Extract the (x, y) coordinate from the center of the cell holding the provided text.  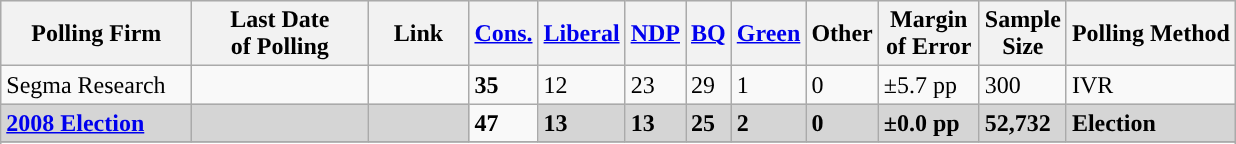
Marginof Error (928, 34)
Polling Firm (96, 34)
Cons. (504, 34)
52,732 (1022, 123)
2008 Election (96, 123)
IVR (1150, 85)
SampleSize (1022, 34)
NDP (655, 34)
±0.0 pp (928, 123)
±5.7 pp (928, 85)
300 (1022, 85)
35 (504, 85)
29 (709, 85)
Polling Method (1150, 34)
Segma Research (96, 85)
47 (504, 123)
12 (582, 85)
BQ (709, 34)
Liberal (582, 34)
Green (768, 34)
2 (768, 123)
Election (1150, 123)
Last Dateof Polling (280, 34)
1 (768, 85)
Link (418, 34)
Other (842, 34)
25 (709, 123)
23 (655, 85)
